Extract the (X, Y) coordinate from the center of the cell holding the provided text.  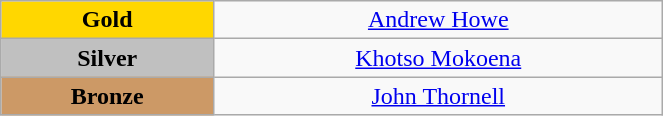
Khotso Mokoena (438, 58)
John Thornell (438, 96)
Silver (108, 58)
Bronze (108, 96)
Gold (108, 20)
Andrew Howe (438, 20)
